Locate the cell with the specified text and output its [x, y] center coordinate. 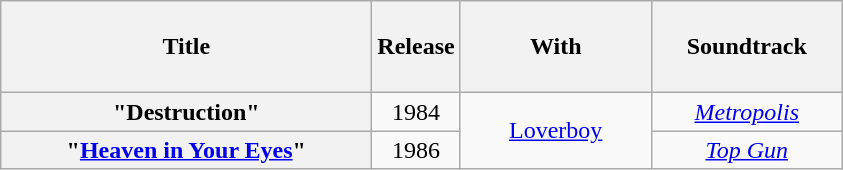
1986 [416, 150]
Title [186, 47]
1984 [416, 112]
Soundtrack [746, 47]
With [556, 47]
Loverboy [556, 131]
Metropolis [746, 112]
"Destruction" [186, 112]
Top Gun [746, 150]
Release [416, 47]
"Heaven in Your Eyes" [186, 150]
